Pinpoint the cell where the given text exists, returning its [X, Y] midpoint coordinate. 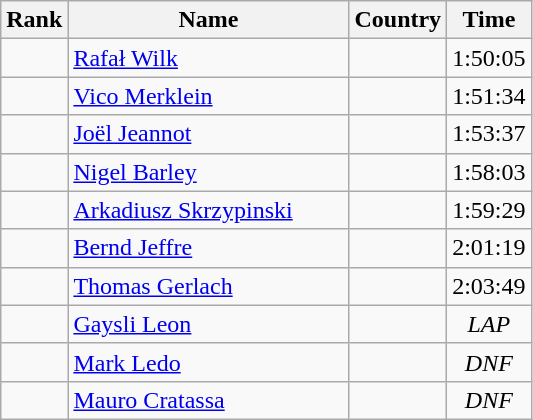
2:03:49 [489, 286]
1:50:05 [489, 58]
1:53:37 [489, 134]
Arkadiusz Skrzypinski [208, 210]
Nigel Barley [208, 172]
Mauro Cratassa [208, 400]
LAP [489, 324]
Vico Merklein [208, 96]
1:58:03 [489, 172]
Rafał Wilk [208, 58]
Mark Ledo [208, 362]
Country [398, 20]
1:59:29 [489, 210]
Rank [34, 20]
1:51:34 [489, 96]
Time [489, 20]
2:01:19 [489, 248]
Thomas Gerlach [208, 286]
Name [208, 20]
Bernd Jeffre [208, 248]
Joël Jeannot [208, 134]
Gaysli Leon [208, 324]
